Locate the cell with the specified text and output its [x, y] center coordinate. 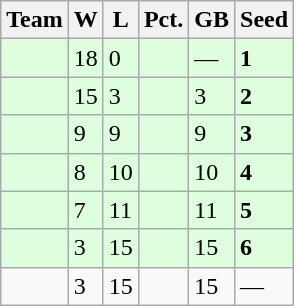
W [86, 20]
GB [212, 20]
Pct. [163, 20]
4 [264, 172]
5 [264, 210]
2 [264, 96]
7 [86, 210]
6 [264, 248]
8 [86, 172]
Team [35, 20]
1 [264, 58]
L [120, 20]
Seed [264, 20]
18 [86, 58]
0 [120, 58]
